Find where the given text appears and provide that cell's center as [x, y] coordinate. 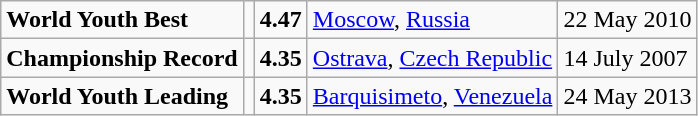
4.47 [280, 20]
14 July 2007 [628, 58]
Championship Record [122, 58]
22 May 2010 [628, 20]
Ostrava, Czech Republic [432, 58]
Barquisimeto, Venezuela [432, 96]
24 May 2013 [628, 96]
World Youth Leading [122, 96]
Moscow, Russia [432, 20]
World Youth Best [122, 20]
